Identify which cell holds the provided text, then report its [x, y] central coordinate. 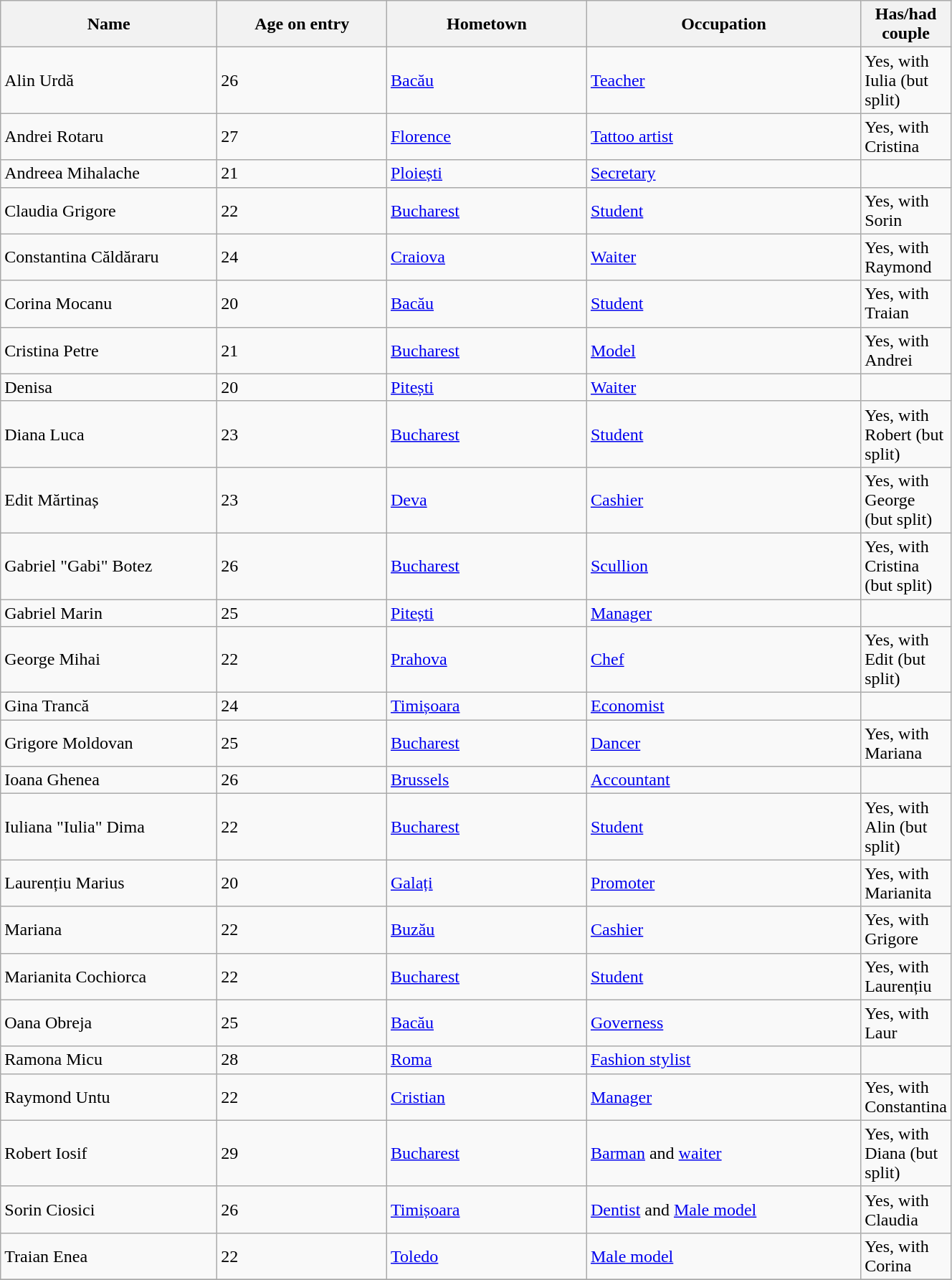
Model [723, 350]
Cristina Petre [109, 350]
Cristian [486, 1097]
Denisa [109, 387]
Prahova [486, 660]
Teacher [723, 80]
Sorin Ciosici [109, 1209]
Yes, with Robert (but split) [906, 434]
Craiova [486, 257]
Yes, with Mariana [906, 743]
Dentist and Male model [723, 1209]
Dancer [723, 743]
Yes, with Claudia [906, 1209]
Oana Obreja [109, 1023]
Toledo [486, 1256]
Ploiești [486, 174]
Brussels [486, 780]
Yes, with Marianita [906, 883]
Economist [723, 706]
Deva [486, 500]
Fashion stylist [723, 1060]
Yes, with Laurențiu [906, 977]
Florence [486, 136]
Yes, with Edit (but split) [906, 660]
Age on entry [303, 24]
Yes, with Raymond [906, 257]
29 [303, 1153]
Claudia Grigore [109, 211]
Yes, with Alin (but split) [906, 827]
Ramona Micu [109, 1060]
Chef [723, 660]
Yes, with Sorin [906, 211]
Occupation [723, 24]
Edit Mărtinaș [109, 500]
Andreea Mihalache [109, 174]
Yes, with Iulia (but split) [906, 80]
Laurențiu Marius [109, 883]
Yes, with Traian [906, 304]
Secretary [723, 174]
Yes, with Laur [906, 1023]
27 [303, 136]
Yes, with Andrei [906, 350]
Yes, with Corina [906, 1256]
Scullion [723, 566]
Yes, with Cristina (but split) [906, 566]
Grigore Moldovan [109, 743]
Name [109, 24]
Constantina Căldăraru [109, 257]
28 [303, 1060]
Galați [486, 883]
Yes, with Diana (but split) [906, 1153]
Diana Luca [109, 434]
George Mihai [109, 660]
Promoter [723, 883]
Ioana Ghenea [109, 780]
Buzău [486, 929]
Governess [723, 1023]
Barman and waiter [723, 1153]
Gabriel "Gabi" Botez [109, 566]
Andrei Rotaru [109, 136]
Alin Urdă [109, 80]
Yes, with Cristina [906, 136]
Roma [486, 1060]
Iuliana "Iulia" Dima [109, 827]
Marianita Cochiorca [109, 977]
Raymond Untu [109, 1097]
Has/had couple [906, 24]
Yes, with Grigore [906, 929]
Accountant [723, 780]
Gina Trancă [109, 706]
Traian Enea [109, 1256]
Mariana [109, 929]
Gabriel Marin [109, 613]
Hometown [486, 24]
Tattoo artist [723, 136]
Yes, with George (but split) [906, 500]
Robert Iosif [109, 1153]
Male model [723, 1256]
Yes, with Constantina [906, 1097]
Corina Mocanu [109, 304]
